Pinpoint the cell where the given text exists, returning its [X, Y] midpoint coordinate. 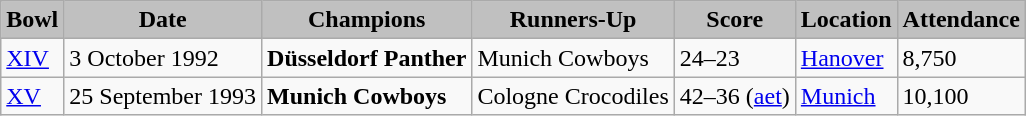
Bowl [32, 20]
25 September 1993 [163, 96]
10,100 [961, 96]
24–23 [734, 58]
Champions [367, 20]
Location [846, 20]
Munich [846, 96]
XIV [32, 58]
8,750 [961, 58]
Score [734, 20]
Hanover [846, 58]
3 October 1992 [163, 58]
Runners-Up [573, 20]
Attendance [961, 20]
42–36 (aet) [734, 96]
Düsseldorf Panther [367, 58]
XV [32, 96]
Cologne Crocodiles [573, 96]
Date [163, 20]
